Identify which cell holds the provided text, then report its (x, y) central coordinate. 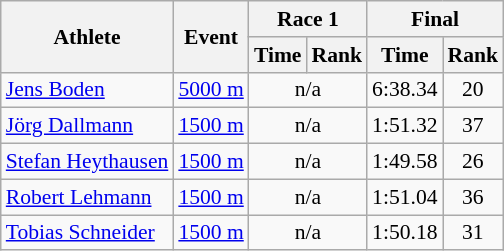
Robert Lehmann (88, 197)
1:49.58 (404, 162)
Race 1 (308, 19)
1:50.18 (404, 233)
Event (210, 36)
5000 m (210, 90)
Jens Boden (88, 90)
Jörg Dallmann (88, 126)
37 (474, 126)
Final (435, 19)
6:38.34 (404, 90)
1:51.04 (404, 197)
31 (474, 233)
Stefan Heythausen (88, 162)
Tobias Schneider (88, 233)
1:51.32 (404, 126)
36 (474, 197)
Athlete (88, 36)
26 (474, 162)
20 (474, 90)
